Scan for the cell matching the given text and deliver its [x, y] coordinate at center. 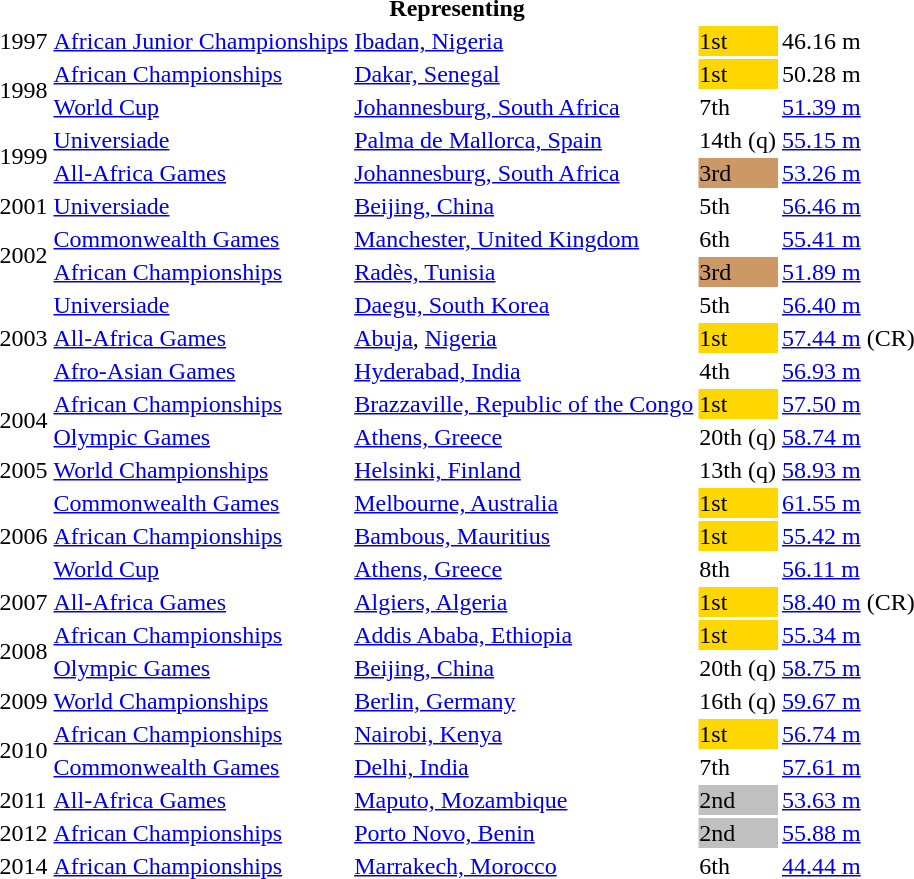
Manchester, United Kingdom [524, 239]
16th (q) [738, 701]
Addis Ababa, Ethiopia [524, 635]
Bambous, Mauritius [524, 536]
Algiers, Algeria [524, 602]
Palma de Mallorca, Spain [524, 140]
Hyderabad, India [524, 371]
6th [738, 239]
13th (q) [738, 470]
Dakar, Senegal [524, 74]
8th [738, 569]
Daegu, South Korea [524, 305]
Maputo, Mozambique [524, 800]
4th [738, 371]
Abuja, Nigeria [524, 338]
Delhi, India [524, 767]
Helsinki, Finland [524, 470]
Porto Novo, Benin [524, 833]
Melbourne, Australia [524, 503]
Berlin, Germany [524, 701]
African Junior Championships [201, 41]
Ibadan, Nigeria [524, 41]
14th (q) [738, 140]
Nairobi, Kenya [524, 734]
Radès, Tunisia [524, 272]
Brazzaville, Republic of the Congo [524, 404]
Afro-Asian Games [201, 371]
